Provide the [X, Y] coordinate of the cell's center where the given text is located.  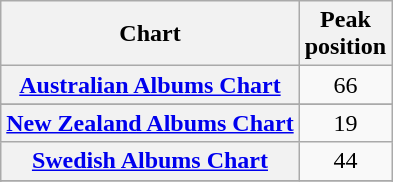
Chart [150, 34]
New Zealand Albums Chart [150, 123]
66 [345, 85]
19 [345, 123]
Swedish Albums Chart [150, 161]
Peakposition [345, 34]
Australian Albums Chart [150, 85]
44 [345, 161]
